Scan for the cell matching the given text and deliver its (X, Y) coordinate at center. 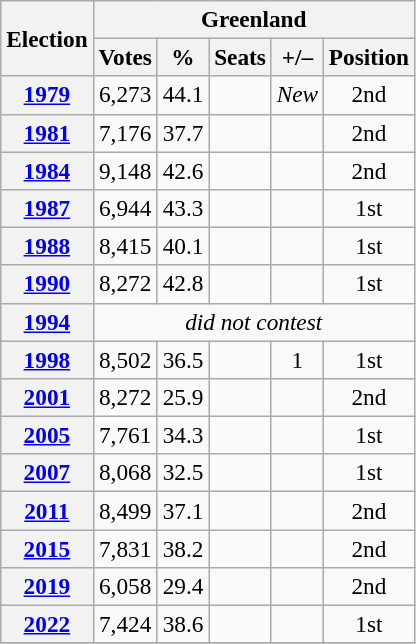
32.5 (183, 473)
40.1 (183, 246)
did not contest (254, 322)
7,176 (125, 133)
2011 (47, 510)
2019 (47, 586)
Greenland (254, 19)
Seats (240, 57)
2005 (47, 435)
+/– (297, 57)
7,424 (125, 624)
2007 (47, 473)
6,273 (125, 95)
2022 (47, 624)
1987 (47, 208)
7,761 (125, 435)
43.3 (183, 208)
1998 (47, 359)
36.5 (183, 359)
1994 (47, 322)
1988 (47, 246)
2015 (47, 548)
6,058 (125, 586)
1990 (47, 284)
25.9 (183, 397)
8,068 (125, 473)
2001 (47, 397)
1 (297, 359)
Votes (125, 57)
% (183, 57)
37.1 (183, 510)
Election (47, 38)
9,148 (125, 170)
1984 (47, 170)
New (297, 95)
34.3 (183, 435)
42.8 (183, 284)
7,831 (125, 548)
1981 (47, 133)
Position (368, 57)
38.2 (183, 548)
8,415 (125, 246)
1979 (47, 95)
38.6 (183, 624)
29.4 (183, 586)
37.7 (183, 133)
8,502 (125, 359)
8,499 (125, 510)
42.6 (183, 170)
44.1 (183, 95)
6,944 (125, 208)
